Locate the cell with the specified text and output its [X, Y] center coordinate. 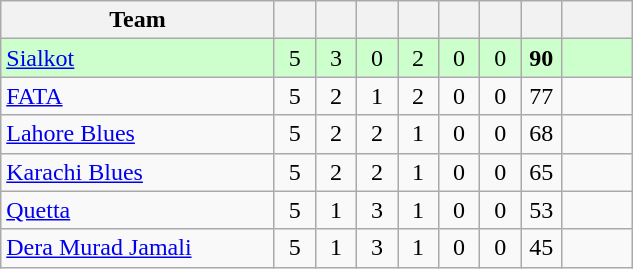
68 [542, 134]
65 [542, 172]
Karachi Blues [138, 172]
77 [542, 96]
Team [138, 20]
Sialkot [138, 58]
Lahore Blues [138, 134]
53 [542, 210]
FATA [138, 96]
Dera Murad Jamali [138, 248]
45 [542, 248]
90 [542, 58]
Quetta [138, 210]
